Return the (x, y) coordinate for the center point of the cell that contains the specified text.  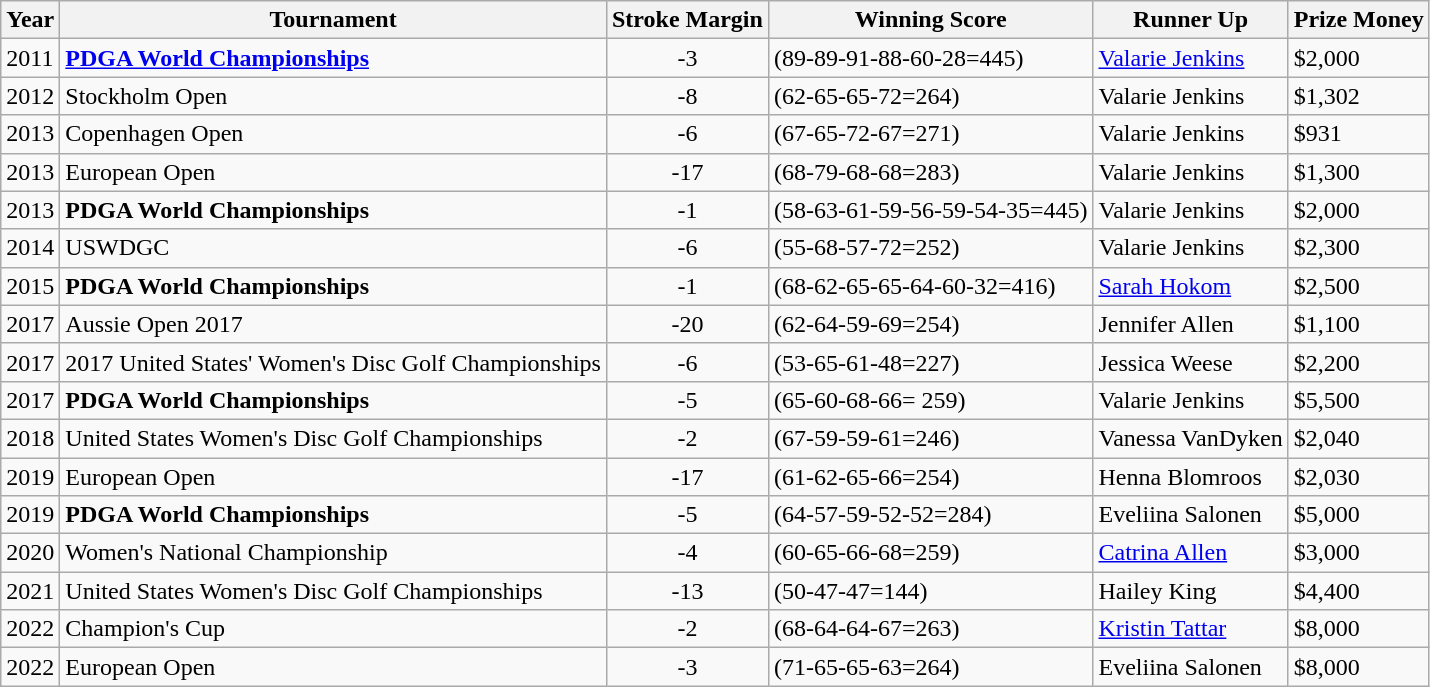
$931 (1358, 134)
2012 (30, 96)
-4 (687, 553)
Aussie Open 2017 (334, 324)
$1,100 (1358, 324)
Winning Score (930, 20)
Stroke Margin (687, 20)
Champion's Cup (334, 629)
Kristin Tattar (1190, 629)
$3,000 (1358, 553)
Jessica Weese (1190, 362)
(50-47-47=144) (930, 591)
$1,300 (1358, 172)
$1,302 (1358, 96)
Vanessa VanDyken (1190, 438)
(67-59-59-61=246) (930, 438)
(53-65-61-48=227) (930, 362)
(68-79-68-68=283) (930, 172)
Year (30, 20)
2014 (30, 248)
$2,300 (1358, 248)
$2,500 (1358, 286)
-13 (687, 591)
Copenhagen Open (334, 134)
2020 (30, 553)
Prize Money (1358, 20)
-8 (687, 96)
Women's National Championship (334, 553)
$2,040 (1358, 438)
2011 (30, 58)
(68-64-64-67=263) (930, 629)
Tournament (334, 20)
(68-62-65-65-64-60-32=416) (930, 286)
Stockholm Open (334, 96)
USWDGC (334, 248)
Sarah Hokom (1190, 286)
(65-60-68-66= 259) (930, 400)
(67-65-72-67=271) (930, 134)
$4,400 (1358, 591)
Catrina Allen (1190, 553)
2021 (30, 591)
2018 (30, 438)
$5,000 (1358, 515)
2017 United States' Women's Disc Golf Championships (334, 362)
-20 (687, 324)
$5,500 (1358, 400)
(62-64-59-69=254) (930, 324)
2015 (30, 286)
Runner Up (1190, 20)
(64-57-59-52-52=284) (930, 515)
(58-63-61-59-56-59-54-35=445) (930, 210)
$2,030 (1358, 477)
$2,200 (1358, 362)
Hailey King (1190, 591)
(71-65-65-63=264) (930, 667)
(89-89-91-88-60-28=445) (930, 58)
Henna Blomroos (1190, 477)
(60-65-66-68=259) (930, 553)
(62-65-65-72=264) (930, 96)
(61-62-65-66=254) (930, 477)
(55-68-57-72=252) (930, 248)
Jennifer Allen (1190, 324)
